From the cell containing the given text, extract its center point as [x, y] coordinate. 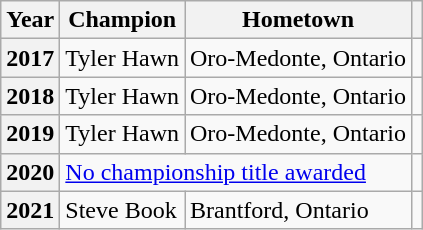
Steve Book [122, 210]
Year [30, 20]
Champion [122, 20]
2018 [30, 96]
No championship title awarded [236, 172]
Brantford, Ontario [298, 210]
2019 [30, 134]
2017 [30, 58]
2020 [30, 172]
Hometown [298, 20]
2021 [30, 210]
